Identify which cell holds the provided text, then report its [x, y] central coordinate. 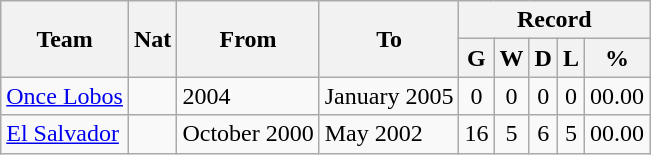
Record [554, 20]
16 [476, 134]
% [618, 58]
2004 [248, 96]
Team [65, 39]
To [389, 39]
From [248, 39]
October 2000 [248, 134]
January 2005 [389, 96]
L [570, 58]
6 [543, 134]
Nat [152, 39]
W [512, 58]
El Salvador [65, 134]
G [476, 58]
D [543, 58]
May 2002 [389, 134]
Once Lobos [65, 96]
